Search for the cell housing the specified text and yield its [x, y] center coordinate. 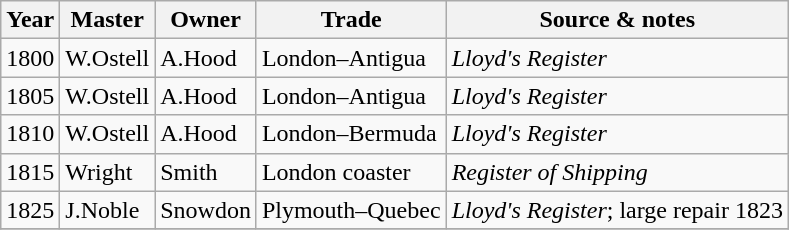
1815 [30, 172]
Smith [206, 172]
1810 [30, 134]
Plymouth–Quebec [351, 210]
J.Noble [108, 210]
Lloyd's Register; large repair 1823 [617, 210]
Register of Shipping [617, 172]
1825 [30, 210]
Year [30, 20]
Source & notes [617, 20]
Owner [206, 20]
Trade [351, 20]
Snowdon [206, 210]
1800 [30, 58]
Master [108, 20]
Wright [108, 172]
London coaster [351, 172]
1805 [30, 96]
London–Bermuda [351, 134]
